For the text-containing cell, return its midpoint in (X, Y) coordinate format. 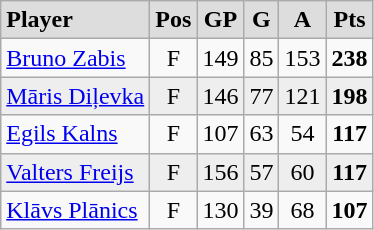
Pos (174, 20)
60 (302, 172)
77 (262, 96)
57 (262, 172)
Valters Freijs (76, 172)
156 (220, 172)
153 (302, 58)
130 (220, 210)
GP (220, 20)
149 (220, 58)
A (302, 20)
198 (350, 96)
85 (262, 58)
68 (302, 210)
63 (262, 134)
146 (220, 96)
Klāvs Plānics (76, 210)
Player (76, 20)
Pts (350, 20)
54 (302, 134)
Egils Kalns (76, 134)
238 (350, 58)
39 (262, 210)
Bruno Zabis (76, 58)
Māris Diļevka (76, 96)
G (262, 20)
121 (302, 96)
